Extract the (x, y) coordinate from the center of the cell holding the provided text.  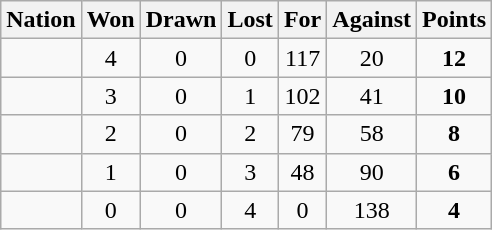
12 (454, 58)
102 (302, 96)
Points (454, 20)
6 (454, 172)
8 (454, 134)
20 (372, 58)
Against (372, 20)
10 (454, 96)
Lost (250, 20)
Drawn (181, 20)
Won (110, 20)
90 (372, 172)
138 (372, 210)
41 (372, 96)
Nation (41, 20)
58 (372, 134)
79 (302, 134)
For (302, 20)
48 (302, 172)
117 (302, 58)
